Extract the (x, y) coordinate from the center of the cell holding the provided text.  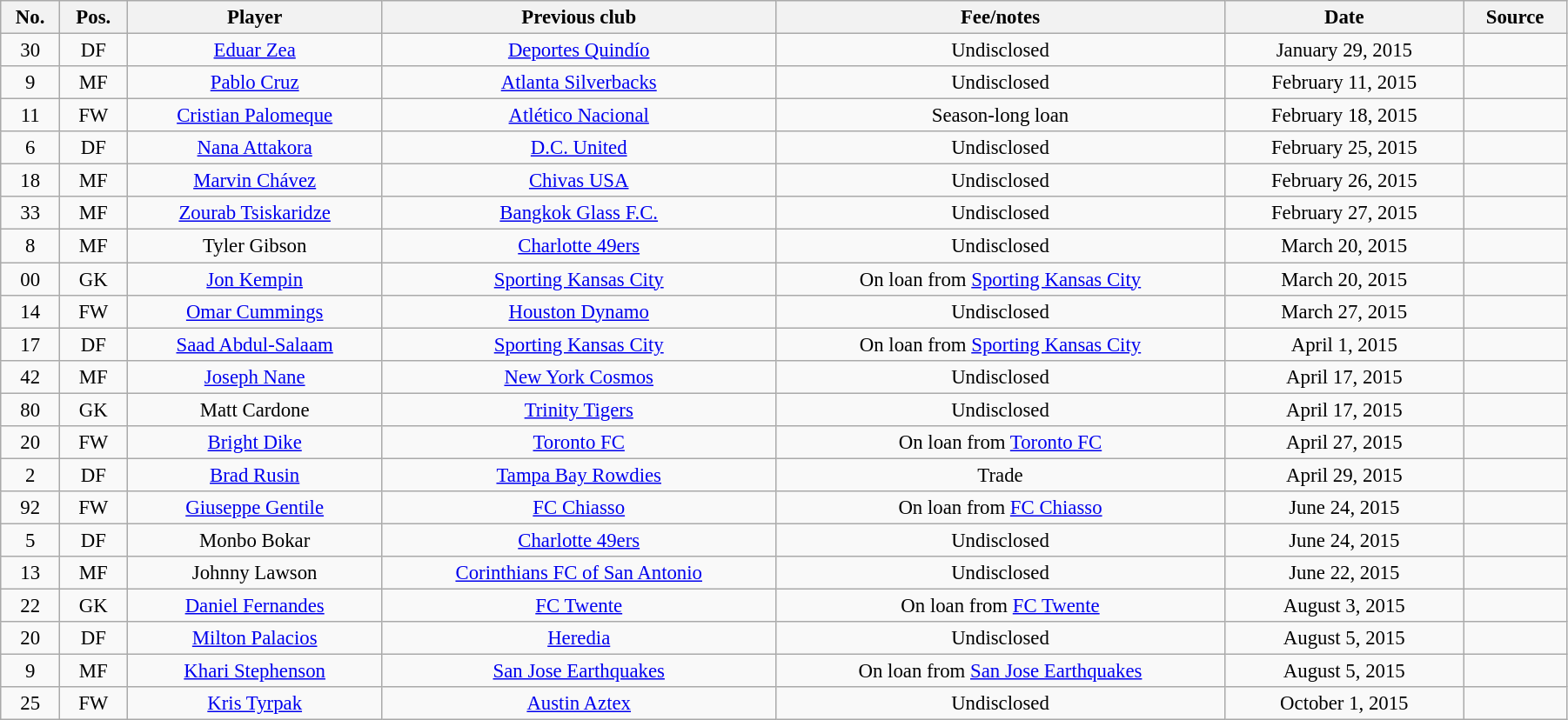
00 (30, 279)
April 1, 2015 (1344, 344)
Tyler Gibson (254, 246)
FC Chiasso (579, 508)
Atlanta Silverbacks (579, 83)
5 (30, 540)
Milton Palacios (254, 638)
2 (30, 475)
March 27, 2015 (1344, 311)
Brad Rusin (254, 475)
On loan from Toronto FC (1001, 443)
June 22, 2015 (1344, 573)
February 11, 2015 (1344, 83)
Daniel Fernandes (254, 606)
Trade (1001, 475)
February 18, 2015 (1344, 116)
Heredia (579, 638)
Corinthians FC of San Antonio (579, 573)
Matt Cardone (254, 410)
Jon Kempin (254, 279)
42 (30, 377)
April 29, 2015 (1344, 475)
Player (254, 17)
33 (30, 213)
Kris Tyrpak (254, 703)
Bangkok Glass F.C. (579, 213)
Joseph Nane (254, 377)
Eduar Zea (254, 50)
30 (30, 50)
Cristian Palomeque (254, 116)
Giuseppe Gentile (254, 508)
Toronto FC (579, 443)
January 29, 2015 (1344, 50)
Austin Aztex (579, 703)
FC Twente (579, 606)
18 (30, 181)
Marvin Chávez (254, 181)
Tampa Bay Rowdies (579, 475)
Deportes Quindío (579, 50)
Atlético Nacional (579, 116)
On loan from FC Chiasso (1001, 508)
February 25, 2015 (1344, 148)
Pablo Cruz (254, 83)
No. (30, 17)
Zourab Tsiskaridze (254, 213)
Fee/notes (1001, 17)
April 27, 2015 (1344, 443)
Johnny Lawson (254, 573)
D.C. United (579, 148)
17 (30, 344)
Bright Dike (254, 443)
Omar Cummings (254, 311)
On loan from San Jose Earthquakes (1001, 671)
8 (30, 246)
San Jose Earthquakes (579, 671)
Chivas USA (579, 181)
22 (30, 606)
February 26, 2015 (1344, 181)
14 (30, 311)
Houston Dynamo (579, 311)
August 3, 2015 (1344, 606)
Date (1344, 17)
11 (30, 116)
Trinity Tigers (579, 410)
On loan from FC Twente (1001, 606)
6 (30, 148)
Season-long loan (1001, 116)
October 1, 2015 (1344, 703)
Source (1516, 17)
Khari Stephenson (254, 671)
Nana Attakora (254, 148)
92 (30, 508)
Pos. (94, 17)
13 (30, 573)
80 (30, 410)
Previous club (579, 17)
Saad Abdul-Salaam (254, 344)
New York Cosmos (579, 377)
25 (30, 703)
Monbo Bokar (254, 540)
February 27, 2015 (1344, 213)
